Identify which cell holds the provided text, then report its [x, y] central coordinate. 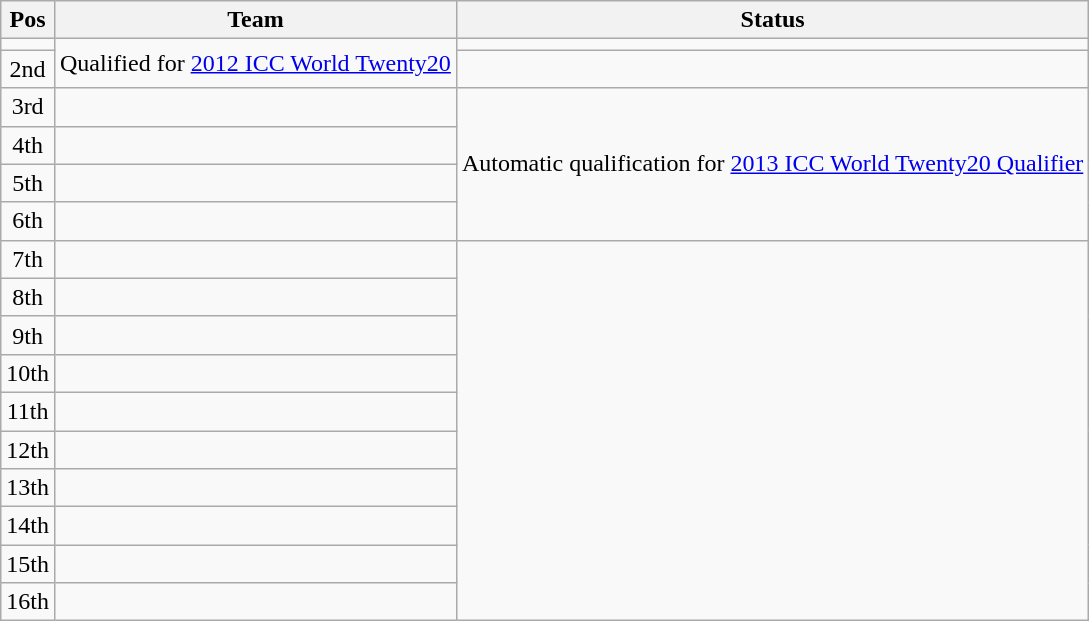
16th [28, 602]
8th [28, 297]
4th [28, 145]
Automatic qualification for 2013 ICC World Twenty20 Qualifier [772, 164]
7th [28, 259]
14th [28, 526]
5th [28, 183]
10th [28, 373]
Team [255, 20]
11th [28, 411]
Qualified for 2012 ICC World Twenty20 [255, 64]
Pos [28, 20]
3rd [28, 107]
2nd [28, 69]
15th [28, 564]
6th [28, 221]
9th [28, 335]
13th [28, 488]
Status [772, 20]
12th [28, 449]
